Identify which cell holds the provided text, then report its [x, y] central coordinate. 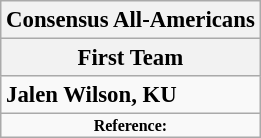
First Team [130, 58]
Consensus All-Americans [130, 20]
Reference: [130, 126]
Jalen Wilson, KU [130, 95]
